Capture the cell that displays the provided text and extract its [X, Y] central coordinate. 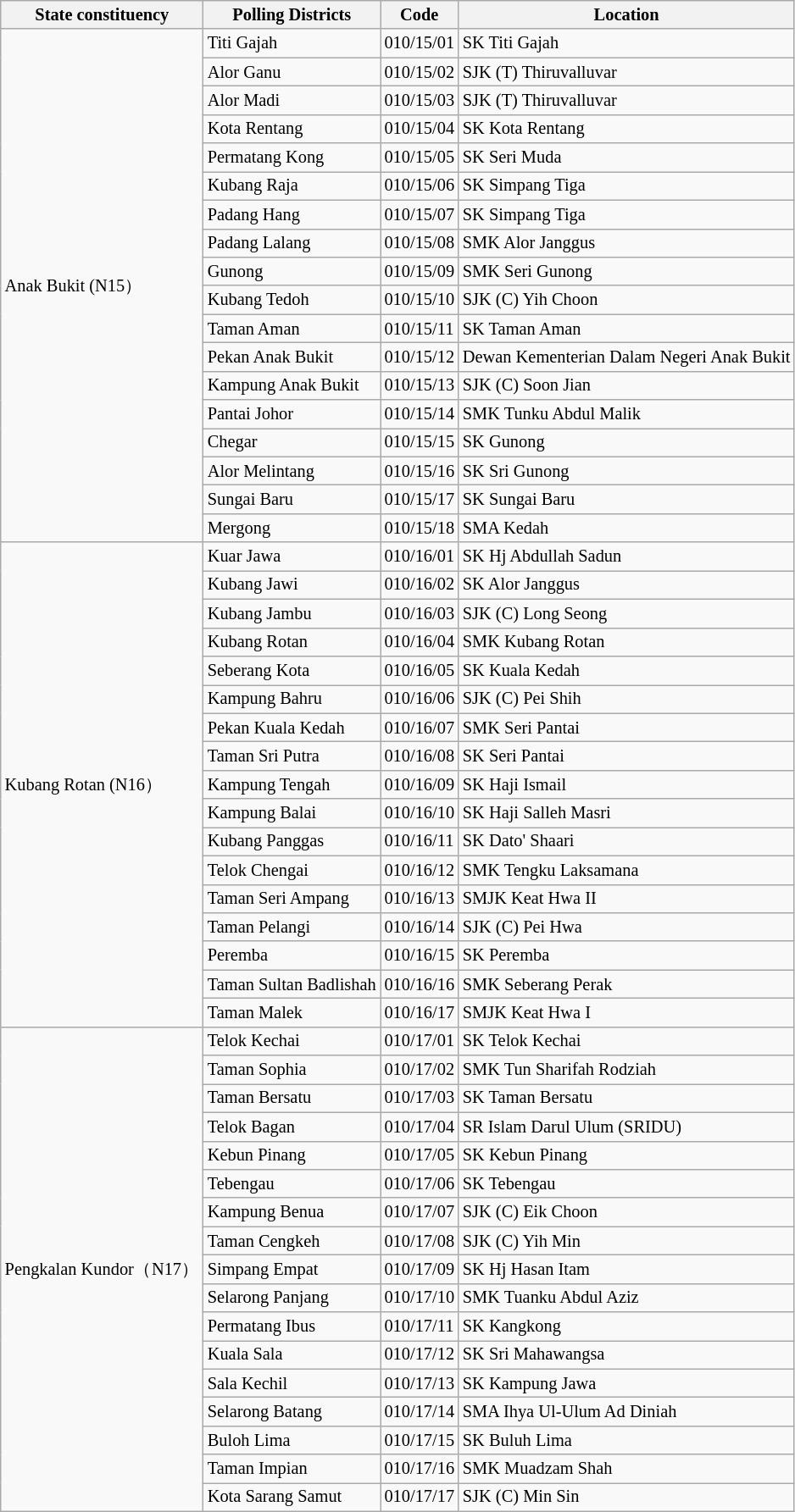
Kubang Jawi [292, 584]
Taman Cengkeh [292, 1241]
SK Titi Gajah [626, 43]
010/16/12 [420, 870]
010/16/06 [420, 699]
Telok Bagan [292, 1127]
SK Taman Bersatu [626, 1098]
SK Buluh Lima [626, 1440]
SK Haji Salleh Masri [626, 813]
010/15/09 [420, 271]
Kubang Rotan (N16） [102, 784]
SMJK Keat Hwa I [626, 1012]
010/17/17 [420, 1497]
010/15/01 [420, 43]
SMK Tuanku Abdul Aziz [626, 1298]
Dewan Kementerian Dalam Negeri Anak Bukit [626, 357]
010/16/17 [420, 1012]
010/15/13 [420, 385]
010/16/14 [420, 927]
010/16/05 [420, 670]
010/16/16 [420, 984]
Seberang Kota [292, 670]
SK Dato' Shaari [626, 841]
010/17/03 [420, 1098]
SK Taman Aman [626, 329]
Kampung Balai [292, 813]
SK Kuala Kedah [626, 670]
Kuala Sala [292, 1354]
010/15/03 [420, 100]
010/17/04 [420, 1127]
Pekan Anak Bukit [292, 357]
SJK (C) Pei Shih [626, 699]
Kubang Rotan [292, 642]
SMK Muadzam Shah [626, 1469]
SK Tebengau [626, 1183]
010/15/15 [420, 442]
010/17/16 [420, 1469]
SMJK Keat Hwa II [626, 899]
Taman Malek [292, 1012]
Chegar [292, 442]
010/17/06 [420, 1183]
Selarong Batang [292, 1412]
SMK Kubang Rotan [626, 642]
SMK Seri Gunong [626, 271]
010/15/10 [420, 300]
010/15/16 [420, 471]
Buloh Lima [292, 1440]
Taman Seri Ampang [292, 899]
Peremba [292, 955]
SK Peremba [626, 955]
010/16/09 [420, 784]
010/17/14 [420, 1412]
SK Kebun Pinang [626, 1155]
Taman Aman [292, 329]
SMK Tengku Laksamana [626, 870]
010/16/10 [420, 813]
SJK (C) Pei Hwa [626, 927]
010/17/10 [420, 1298]
SK Alor Janggus [626, 584]
010/17/12 [420, 1354]
SJK (C) Yih Min [626, 1241]
SMK Seberang Perak [626, 984]
Taman Bersatu [292, 1098]
SMA Ihya Ul-Ulum Ad Diniah [626, 1412]
Sala Kechil [292, 1383]
Pantai Johor [292, 414]
Kebun Pinang [292, 1155]
010/15/02 [420, 72]
SK Haji Ismail [626, 784]
Taman Sri Putra [292, 756]
010/15/18 [420, 528]
010/17/15 [420, 1440]
010/15/11 [420, 329]
Mergong [292, 528]
SMK Seri Pantai [626, 728]
010/16/01 [420, 557]
010/16/15 [420, 955]
Taman Pelangi [292, 927]
010/16/03 [420, 613]
Simpang Empat [292, 1269]
Kubang Jambu [292, 613]
Kampung Bahru [292, 699]
Taman Impian [292, 1469]
SJK (C) Long Seong [626, 613]
010/16/04 [420, 642]
Pengkalan Kundor（N17） [102, 1269]
Kampung Benua [292, 1212]
Location [626, 14]
010/16/07 [420, 728]
010/16/13 [420, 899]
Padang Hang [292, 214]
SMA Kedah [626, 528]
SMK Alor Janggus [626, 243]
010/17/08 [420, 1241]
Gunong [292, 271]
Kampung Anak Bukit [292, 385]
Taman Sultan Badlishah [292, 984]
010/17/11 [420, 1326]
SMK Tunku Abdul Malik [626, 414]
Kuar Jawa [292, 557]
Code [420, 14]
SJK (C) Eik Choon [626, 1212]
Titi Gajah [292, 43]
Polling Districts [292, 14]
Telok Kechai [292, 1041]
State constituency [102, 14]
Taman Sophia [292, 1070]
Kampung Tengah [292, 784]
SK Hj Hasan Itam [626, 1269]
SJK (C) Min Sin [626, 1497]
Padang Lalang [292, 243]
Kubang Tedoh [292, 300]
010/17/02 [420, 1070]
010/15/05 [420, 158]
SJK (C) Soon Jian [626, 385]
Telok Chengai [292, 870]
010/15/04 [420, 129]
SK Kangkong [626, 1326]
Selarong Panjang [292, 1298]
010/16/08 [420, 756]
SK Sri Gunong [626, 471]
010/15/07 [420, 214]
SK Kampung Jawa [626, 1383]
010/15/14 [420, 414]
SMK Tun Sharifah Rodziah [626, 1070]
SK Seri Muda [626, 158]
Kota Rentang [292, 129]
010/15/08 [420, 243]
010/17/09 [420, 1269]
010/16/11 [420, 841]
Kubang Raja [292, 186]
010/17/07 [420, 1212]
Kubang Panggas [292, 841]
SR Islam Darul Ulum (SRIDU) [626, 1127]
Pekan Kuala Kedah [292, 728]
SK Telok Kechai [626, 1041]
010/17/01 [420, 1041]
Permatang Ibus [292, 1326]
SK Seri Pantai [626, 756]
Permatang Kong [292, 158]
SK Gunong [626, 442]
010/16/02 [420, 584]
SK Sri Mahawangsa [626, 1354]
010/15/06 [420, 186]
SK Kota Rentang [626, 129]
SK Hj Abdullah Sadun [626, 557]
Alor Ganu [292, 72]
010/17/05 [420, 1155]
Sungai Baru [292, 499]
Alor Madi [292, 100]
SK Sungai Baru [626, 499]
Alor Melintang [292, 471]
010/17/13 [420, 1383]
010/15/17 [420, 499]
Kota Sarang Samut [292, 1497]
010/15/12 [420, 357]
Anak Bukit (N15） [102, 285]
SJK (C) Yih Choon [626, 300]
Tebengau [292, 1183]
